Extract the [X, Y] coordinate from the center of the cell holding the provided text.  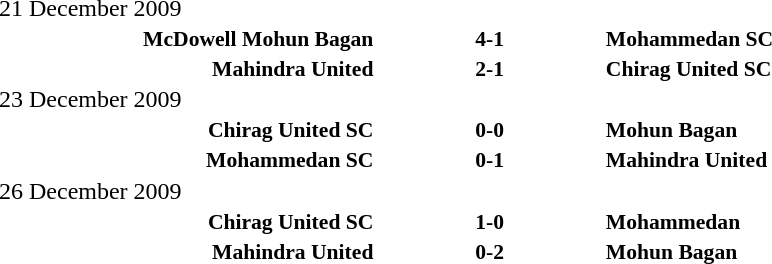
0-0 [489, 130]
1-0 [489, 222]
0-1 [489, 160]
4-1 [489, 38]
2-1 [489, 68]
